Identify which cell holds the provided text, then report its [X, Y] central coordinate. 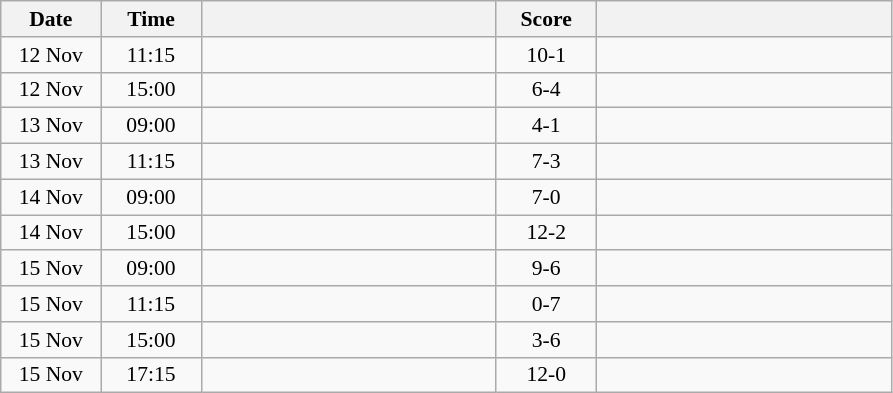
7-3 [546, 162]
9-6 [546, 269]
17:15 [151, 375]
12-0 [546, 375]
3-6 [546, 340]
Time [151, 19]
6-4 [546, 90]
10-1 [546, 55]
12-2 [546, 233]
0-7 [546, 304]
Date [51, 19]
4-1 [546, 126]
7-0 [546, 197]
Score [546, 19]
